Locate the cell with the specified text and output its [X, Y] center coordinate. 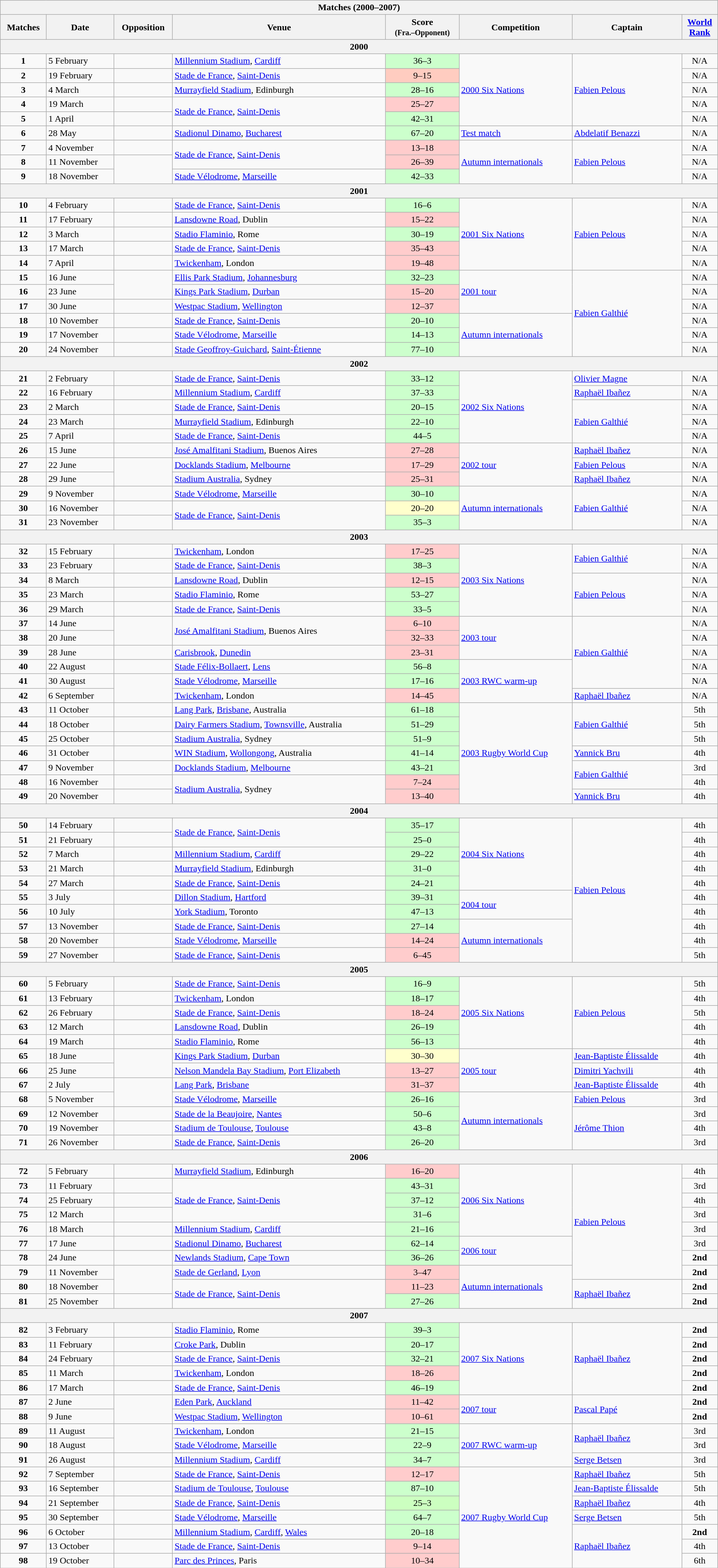
35–3 [422, 522]
27 November [80, 955]
18 October [80, 724]
33–12 [422, 378]
40 [23, 667]
42 [23, 696]
19–48 [422, 263]
4 March [80, 90]
2002 Six Nations [515, 407]
18–17 [422, 998]
16 [23, 292]
37–12 [422, 1200]
Stade Geoffroy-Guichard, Saint-Étienne [279, 349]
2005 Six Nations [515, 1013]
32–21 [422, 1359]
29–22 [422, 854]
Lang Park, Brisbane [279, 1085]
18–26 [422, 1373]
83 [23, 1344]
20–20 [422, 508]
21–15 [422, 1431]
2 July [80, 1085]
Opposition [143, 27]
27–14 [422, 926]
3 February [80, 1330]
93 [23, 1488]
25 October [80, 739]
York Stadium, Toronto [279, 912]
56 [23, 912]
WIN Stadium, Wollongong, Australia [279, 753]
67–20 [422, 133]
23 June [80, 292]
26–39 [422, 162]
54 [23, 883]
36–3 [422, 61]
52 [23, 854]
14 [23, 263]
62 [23, 1013]
13 [23, 249]
2003 [359, 537]
1 April [80, 119]
14 June [80, 623]
30–10 [422, 494]
Stade Félix-Bollaert, Lens [279, 667]
47–13 [422, 912]
2000 [359, 47]
4 November [80, 147]
4 February [80, 205]
12 November [80, 1113]
14–24 [422, 941]
25–3 [422, 1503]
Carisbrook, Dunedin [279, 652]
Matches (2000–2007) [359, 8]
27 [23, 465]
Newlands Stadium, Cape Town [279, 1258]
16–20 [422, 1171]
24 November [80, 349]
94 [23, 1503]
46–19 [422, 1388]
9–15 [422, 75]
66 [23, 1070]
17 February [80, 220]
4 [23, 104]
14–45 [422, 696]
60 [23, 984]
25 November [80, 1301]
51–9 [422, 739]
81 [23, 1301]
2005 [359, 969]
25 February [80, 1200]
5 [23, 119]
44 [23, 724]
22–9 [422, 1445]
21 March [80, 868]
77 [23, 1243]
3–47 [422, 1272]
9 [23, 176]
2005 tour [515, 1070]
76 [23, 1229]
15–20 [422, 292]
14–13 [422, 335]
38–3 [422, 566]
2006 Six Nations [515, 1200]
6 September [80, 696]
3 July [80, 897]
90 [23, 1445]
2 February [80, 378]
Dimitri Yachvili [627, 1070]
58 [23, 941]
8 [23, 162]
2007 RWC warm-up [515, 1445]
74 [23, 1200]
8 March [80, 580]
29 March [80, 609]
2006 [359, 1157]
23 [23, 407]
16 February [80, 392]
2007 [359, 1315]
31–6 [422, 1215]
84 [23, 1359]
11 March [80, 1373]
18 March [80, 1229]
57 [23, 926]
2002 [359, 364]
44–5 [422, 436]
73 [23, 1186]
31 [23, 522]
41–14 [422, 753]
34–7 [422, 1460]
98 [23, 1560]
36–26 [422, 1258]
26 [23, 450]
25–31 [422, 479]
11 October [80, 710]
80 [23, 1287]
2004 [359, 811]
15 [23, 277]
37 [23, 623]
15 June [80, 450]
23 February [80, 566]
34 [23, 580]
65 [23, 1056]
20 June [80, 638]
Nelson Mandela Bay Stadium, Port Elizabeth [279, 1070]
89 [23, 1431]
26 November [80, 1143]
2001 Six Nations [515, 234]
18 August [80, 1445]
35–43 [422, 249]
6 [23, 133]
29 June [80, 479]
16–6 [422, 205]
19 November [80, 1128]
30–30 [422, 1056]
16–9 [422, 984]
30 September [80, 1517]
26–20 [422, 1143]
68 [23, 1099]
11–42 [422, 1402]
22–10 [422, 422]
24 [23, 422]
1 [23, 61]
17–25 [422, 551]
59 [23, 955]
25–27 [422, 104]
42–33 [422, 176]
20–15 [422, 407]
21 September [80, 1503]
2007 Six Nations [515, 1359]
2003 tour [515, 638]
19 February [80, 75]
7 [23, 147]
Jérôme Thion [627, 1128]
30 June [80, 306]
2001 [359, 191]
41 [23, 681]
2003 Six Nations [515, 580]
30–19 [422, 234]
95 [23, 1517]
13–40 [422, 796]
46 [23, 753]
10 November [80, 320]
Croke Park, Dublin [279, 1344]
12–17 [422, 1474]
32–23 [422, 277]
91 [23, 1460]
62–14 [422, 1243]
97 [23, 1546]
2 [23, 75]
10 [23, 205]
13–18 [422, 147]
63 [23, 1027]
19 [23, 335]
21 [23, 378]
45 [23, 739]
75 [23, 1215]
Lang Park, Brisbane, Australia [279, 710]
3 [23, 90]
56–8 [422, 667]
51–29 [422, 724]
49 [23, 796]
17–29 [422, 465]
55 [23, 897]
48 [23, 782]
6–10 [422, 623]
15–22 [422, 220]
19 October [80, 1560]
53 [23, 868]
71 [23, 1143]
26–19 [422, 1027]
10–34 [422, 1560]
29 [23, 494]
5 November [80, 1099]
Date [80, 27]
67 [23, 1085]
32 [23, 551]
2007 tour [515, 1409]
2 March [80, 407]
61 [23, 998]
25 [23, 436]
87–10 [422, 1488]
43–8 [422, 1128]
42–31 [422, 119]
17–16 [422, 681]
Abdelatif Benazzi [627, 133]
2003 Rugby World Cup [515, 753]
26–16 [422, 1099]
33–5 [422, 609]
2003 RWC warm-up [515, 681]
92 [23, 1474]
11 August [80, 1431]
24–21 [422, 883]
Score(Fra.–Opponent) [422, 27]
6–45 [422, 955]
7 September [80, 1474]
30 [23, 508]
64–7 [422, 1517]
Stade de la Beaujoire, Nantes [279, 1113]
31–0 [422, 868]
Competition [515, 27]
Stade de Gerland, Lyon [279, 1272]
78 [23, 1258]
39–31 [422, 897]
Dairy Farmers Stadium, Townsville, Australia [279, 724]
96 [23, 1532]
2 June [80, 1402]
43–21 [422, 768]
Matches [23, 27]
2007 Rugby World Cup [515, 1517]
13 October [80, 1546]
20–10 [422, 320]
Millennium Stadium, Cardiff, Wales [279, 1532]
31–37 [422, 1085]
23 November [80, 522]
85 [23, 1373]
28–16 [422, 90]
13 February [80, 998]
20 [23, 349]
Pascal Papé [627, 1409]
20–17 [422, 1344]
2001 tour [515, 292]
56–13 [422, 1041]
9 June [80, 1416]
13 November [80, 926]
7–24 [422, 782]
51 [23, 839]
37–33 [422, 392]
Ellis Park Stadium, Johannesburg [279, 277]
79 [23, 1272]
2006 tour [515, 1251]
77–10 [422, 349]
Parc des Princes, Paris [279, 1560]
11–23 [422, 1287]
Eden Park, Auckland [279, 1402]
82 [23, 1330]
35 [23, 594]
88 [23, 1416]
70 [23, 1128]
Test match [515, 133]
Venue [279, 27]
16 September [80, 1488]
3 March [80, 234]
25 June [80, 1070]
25–0 [422, 839]
22 [23, 392]
2004 Six Nations [515, 854]
27–28 [422, 450]
31 October [80, 753]
18 [23, 320]
12 [23, 234]
32–33 [422, 638]
30 August [80, 681]
39–3 [422, 1330]
11 [23, 220]
10–61 [422, 1416]
21–16 [422, 1229]
Olivier Magne [627, 378]
69 [23, 1113]
24 June [80, 1258]
28 May [80, 133]
43–31 [422, 1186]
24 February [80, 1359]
16 June [80, 277]
35–17 [422, 825]
World Rank [700, 27]
14 February [80, 825]
27 March [80, 883]
18 June [80, 1056]
18–24 [422, 1013]
61–18 [422, 710]
12–37 [422, 306]
22 August [80, 667]
39 [23, 652]
17 June [80, 1243]
Captain [627, 27]
15 February [80, 551]
36 [23, 609]
6 October [80, 1532]
64 [23, 1041]
21 February [80, 839]
2000 Six Nations [515, 90]
53–27 [422, 594]
50–6 [422, 1113]
26 August [80, 1460]
72 [23, 1171]
17 November [80, 335]
26 February [80, 1013]
20–18 [422, 1532]
33 [23, 566]
28 June [80, 652]
9–14 [422, 1546]
27–26 [422, 1301]
43 [23, 710]
12–15 [422, 580]
17 [23, 306]
28 [23, 479]
10 July [80, 912]
2002 tour [515, 465]
2004 tour [515, 905]
50 [23, 825]
86 [23, 1388]
47 [23, 768]
38 [23, 638]
6th [700, 1560]
87 [23, 1402]
23–31 [422, 652]
13–27 [422, 1070]
Dillon Stadium, Hartford [279, 897]
7 March [80, 854]
22 June [80, 465]
